For the text-containing cell, return its midpoint in [X, Y] coordinate format. 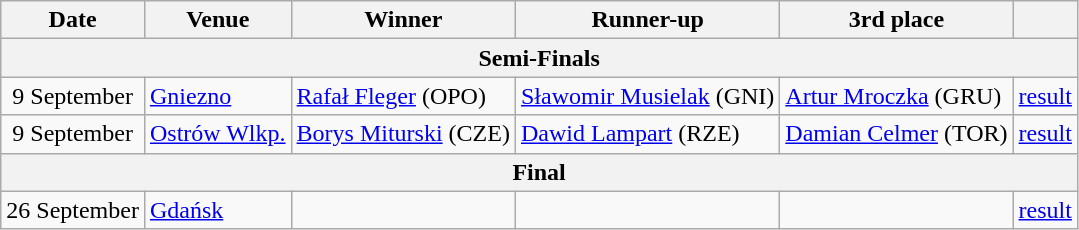
Borys Miturski (CZE) [403, 134]
Dawid Lampart (RZE) [647, 134]
Gniezno [218, 96]
3rd place [896, 20]
Venue [218, 20]
Rafał Fleger (OPO) [403, 96]
Semi-Finals [540, 58]
Sławomir Musielak (GNI) [647, 96]
Runner-up [647, 20]
Winner [403, 20]
Damian Celmer (TOR) [896, 134]
Date [73, 20]
Ostrów Wlkp. [218, 134]
Gdańsk [218, 210]
Artur Mroczka (GRU) [896, 96]
Final [540, 172]
26 September [73, 210]
